Identify which cell holds the provided text, then report its (x, y) central coordinate. 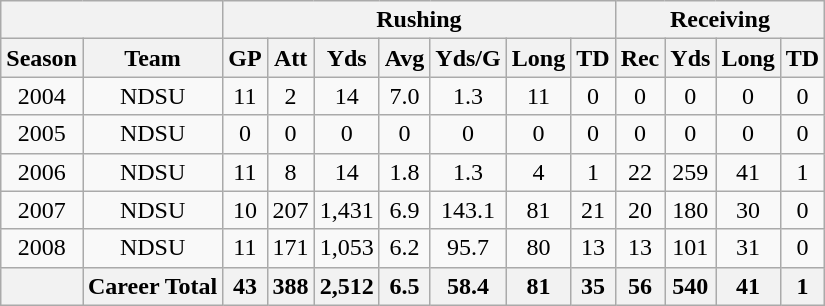
Receiving (720, 20)
2007 (42, 210)
2 (290, 96)
20 (640, 210)
Career Total (152, 286)
58.4 (468, 286)
30 (748, 210)
22 (640, 172)
95.7 (468, 248)
1.8 (404, 172)
2008 (42, 248)
2005 (42, 134)
Yds/G (468, 58)
6.9 (404, 210)
171 (290, 248)
Rushing (419, 20)
31 (748, 248)
6.5 (404, 286)
56 (640, 286)
Avg (404, 58)
Season (42, 58)
540 (690, 286)
80 (538, 248)
35 (593, 286)
143.1 (468, 210)
7.0 (404, 96)
GP (245, 58)
43 (245, 286)
2004 (42, 96)
2006 (42, 172)
180 (690, 210)
21 (593, 210)
2,512 (346, 286)
8 (290, 172)
Team (152, 58)
4 (538, 172)
207 (290, 210)
259 (690, 172)
Att (290, 58)
388 (290, 286)
6.2 (404, 248)
10 (245, 210)
Rec (640, 58)
101 (690, 248)
1,053 (346, 248)
1,431 (346, 210)
